Determine the (x, y) coordinate at the center of the cell enclosing the given text.  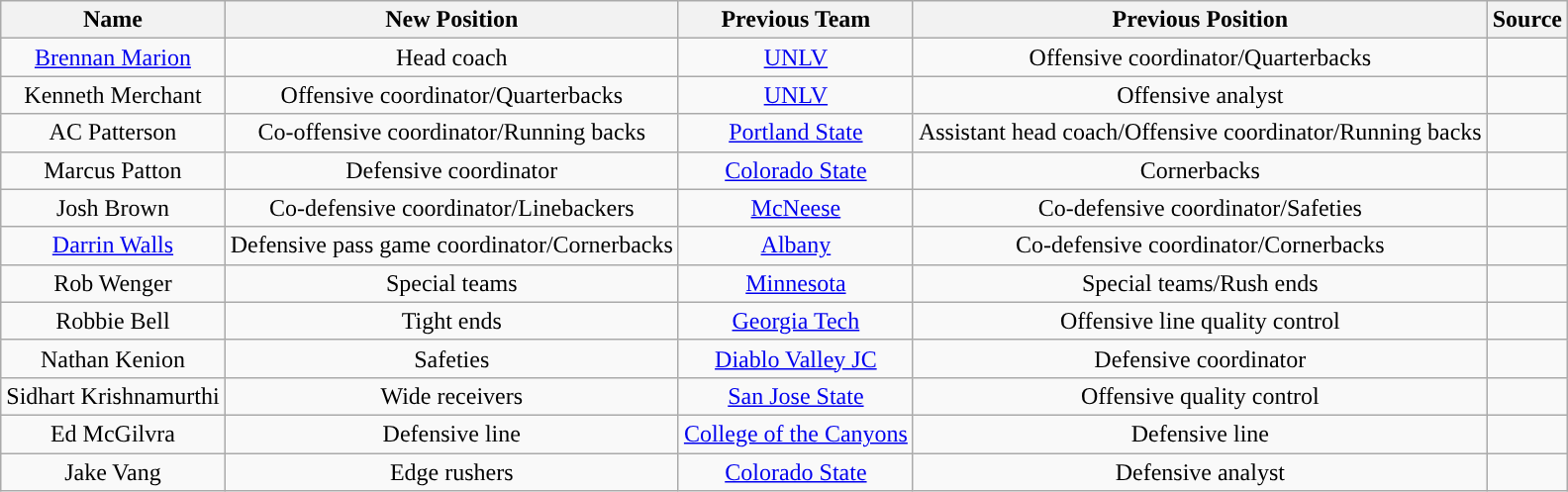
Josh Brown (113, 208)
Defensive analyst (1200, 472)
San Jose State (796, 396)
Co-defensive coordinator/Safeties (1200, 208)
New Position (451, 20)
Ed McGilvra (113, 434)
Minnesota (796, 283)
Co-defensive coordinator/Cornerbacks (1200, 246)
Previous Team (796, 20)
Portland State (796, 133)
Jake Vang (113, 472)
Cornerbacks (1200, 170)
Special teams (451, 283)
Co-defensive coordinator/Linebackers (451, 208)
Defensive pass game coordinator/Cornerbacks (451, 246)
Safeties (451, 358)
AC Patterson (113, 133)
Edge rushers (451, 472)
Previous Position (1200, 20)
Co-offensive coordinator/Running backs (451, 133)
Offensive analyst (1200, 95)
Marcus Patton (113, 170)
Offensive line quality control (1200, 321)
Assistant head coach/Offensive coordinator/Running backs (1200, 133)
Sidhart Krishnamurthi (113, 396)
Albany (796, 246)
Diablo Valley JC (796, 358)
Wide receivers (451, 396)
Tight ends (451, 321)
Darrin Walls (113, 246)
Kenneth Merchant (113, 95)
Offensive quality control (1200, 396)
Name (113, 20)
McNeese (796, 208)
Source (1526, 20)
College of the Canyons (796, 434)
Rob Wenger (113, 283)
Brennan Marion (113, 57)
Special teams/Rush ends (1200, 283)
Robbie Bell (113, 321)
Head coach (451, 57)
Nathan Kenion (113, 358)
Georgia Tech (796, 321)
